Extract the (x, y) coordinate from the center of the cell holding the provided text.  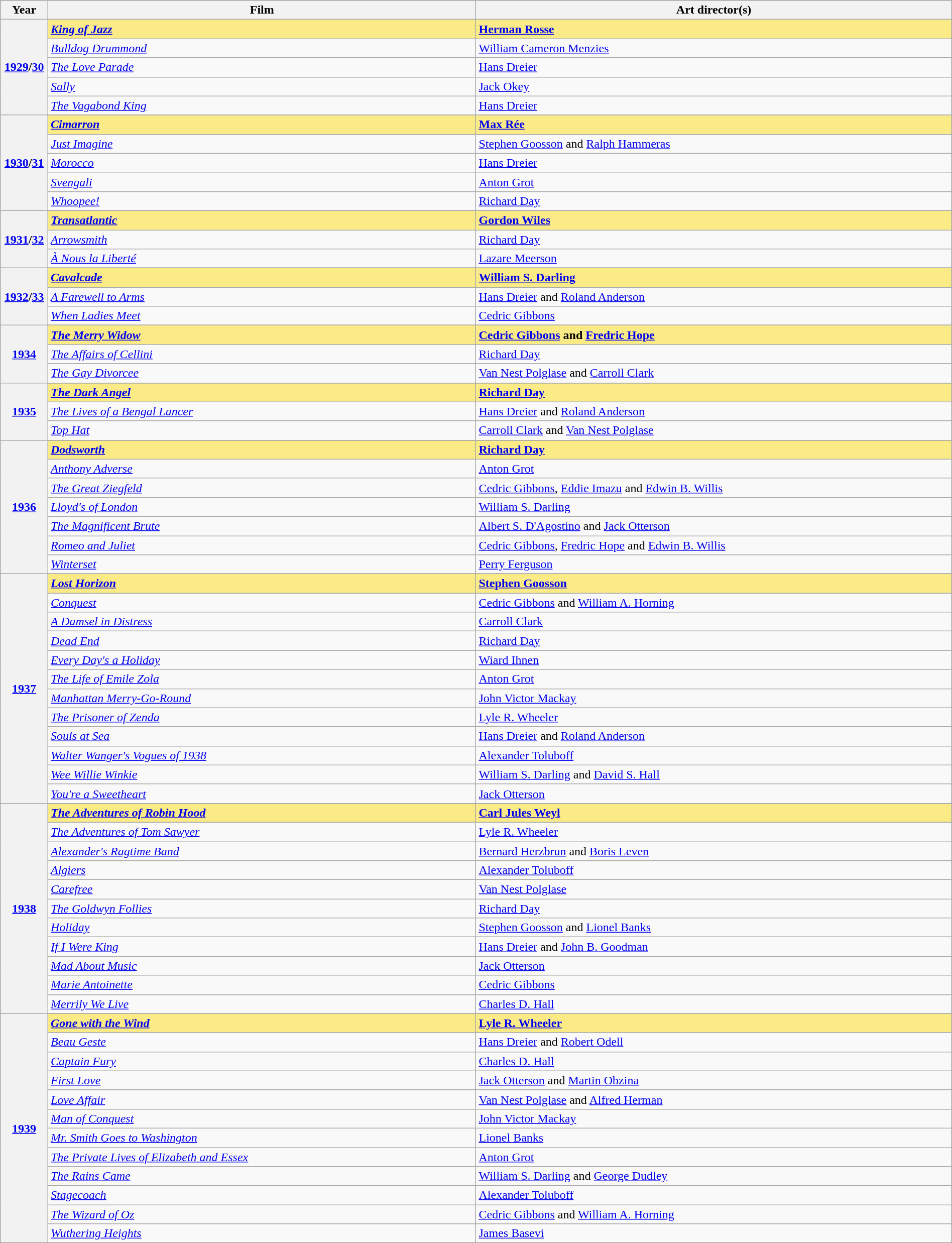
Lloyd's of London (262, 507)
If I Were King (262, 947)
Sally (262, 86)
Cavalcade (262, 278)
1934 (24, 354)
Cimarron (262, 125)
Cedric Gibbons, Fredric Hope and Edwin B. Willis (714, 545)
Merrily We Live (262, 1004)
1932/33 (24, 297)
Stephen Goosson and Ralph Hammeras (714, 144)
1939 (24, 1128)
Winterset (262, 564)
Van Nest Polglase (714, 889)
Mad About Music (262, 966)
The Magnificent Brute (262, 526)
Beau Geste (262, 1042)
The Prisoner of Zenda (262, 717)
1931/32 (24, 239)
The Lives of a Bengal Lancer (262, 411)
Conquest (262, 603)
Walter Wanger's Vogues of 1938 (262, 755)
Gordon Wiles (714, 220)
Bulldog Drummond (262, 48)
You're a Sweetheart (262, 794)
Every Day's a Holiday (262, 660)
Jack Otterson and Martin Obzina (714, 1080)
Carefree (262, 889)
Mr. Smith Goes to Washington (262, 1138)
William Cameron Menzies (714, 48)
Cedric Gibbons, Eddie Imazu and Edwin B. Willis (714, 488)
The Vagabond King (262, 105)
1936 (24, 507)
A Farewell to Arms (262, 297)
Morocco (262, 163)
Van Nest Polglase and Carroll Clark (714, 373)
The Merry Widow (262, 335)
Hans Dreier and John B. Goodman (714, 947)
The Adventures of Tom Sawyer (262, 832)
Love Affair (262, 1099)
Alexander's Ragtime Band (262, 851)
The Life of Emile Zola (262, 679)
1929/30 (24, 67)
Captain Fury (262, 1061)
Year (24, 10)
Dead End (262, 641)
William S. Darling and David S. Hall (714, 774)
1937 (24, 689)
Lionel Banks (714, 1138)
Gone with the Wind (262, 1023)
First Love (262, 1080)
Marie Antoinette (262, 985)
Wee Willie Winkie (262, 774)
Max Rée (714, 125)
Wuthering Heights (262, 1233)
William S. Darling and George Dudley (714, 1176)
The Dark Angel (262, 392)
Lost Horizon (262, 584)
1930/31 (24, 163)
A Damsel in Distress (262, 622)
Manhattan Merry-Go-Round (262, 698)
Transatlantic (262, 220)
Svengali (262, 182)
Souls at Sea (262, 736)
Carl Jules Weyl (714, 813)
Bernard Herzbrun and Boris Leven (714, 851)
Lazare Meerson (714, 259)
Wiard Ihnen (714, 660)
Algiers (262, 870)
The Affairs of Cellini (262, 354)
Art director(s) (714, 10)
Perry Ferguson (714, 564)
Top Hat (262, 430)
Hans Dreier and Robert Odell (714, 1042)
Holiday (262, 928)
Herman Rosse (714, 29)
Arrowsmith (262, 240)
Van Nest Polglase and Alfred Herman (714, 1099)
Jack Okey (714, 86)
The Gay Divorcee (262, 373)
The Adventures of Robin Hood (262, 813)
1938 (24, 908)
Stephen Goosson and Lionel Banks (714, 928)
Whoopee! (262, 201)
The Goldwyn Follies (262, 909)
Anthony Adverse (262, 469)
Man of Conquest (262, 1118)
Stephen Goosson (714, 584)
Just Imagine (262, 144)
The Wizard of Oz (262, 1214)
Film (262, 10)
1935 (24, 411)
À Nous la Liberté (262, 259)
The Great Ziegfeld (262, 488)
Stagecoach (262, 1195)
The Love Parade (262, 67)
Dodsworth (262, 449)
James Basevi (714, 1233)
The Rains Came (262, 1176)
Cedric Gibbons and Fredric Hope (714, 335)
King of Jazz (262, 29)
Carroll Clark and Van Nest Polglase (714, 430)
When Ladies Meet (262, 316)
Romeo and Juliet (262, 545)
The Private Lives of Elizabeth and Essex (262, 1157)
Carroll Clark (714, 622)
Albert S. D'Agostino and Jack Otterson (714, 526)
